Return the (X, Y) coordinate for the center point of the cell that contains the specified text.  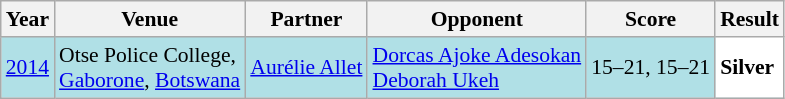
Partner (306, 19)
2014 (28, 68)
Result (750, 19)
Otse Police College,Gaborone, Botswana (150, 68)
15–21, 15–21 (650, 68)
Opponent (476, 19)
Dorcas Ajoke Adesokan Deborah Ukeh (476, 68)
Aurélie Allet (306, 68)
Score (650, 19)
Venue (150, 19)
Silver (750, 68)
Year (28, 19)
